Extract the [X, Y] coordinate from the center of the cell holding the provided text.  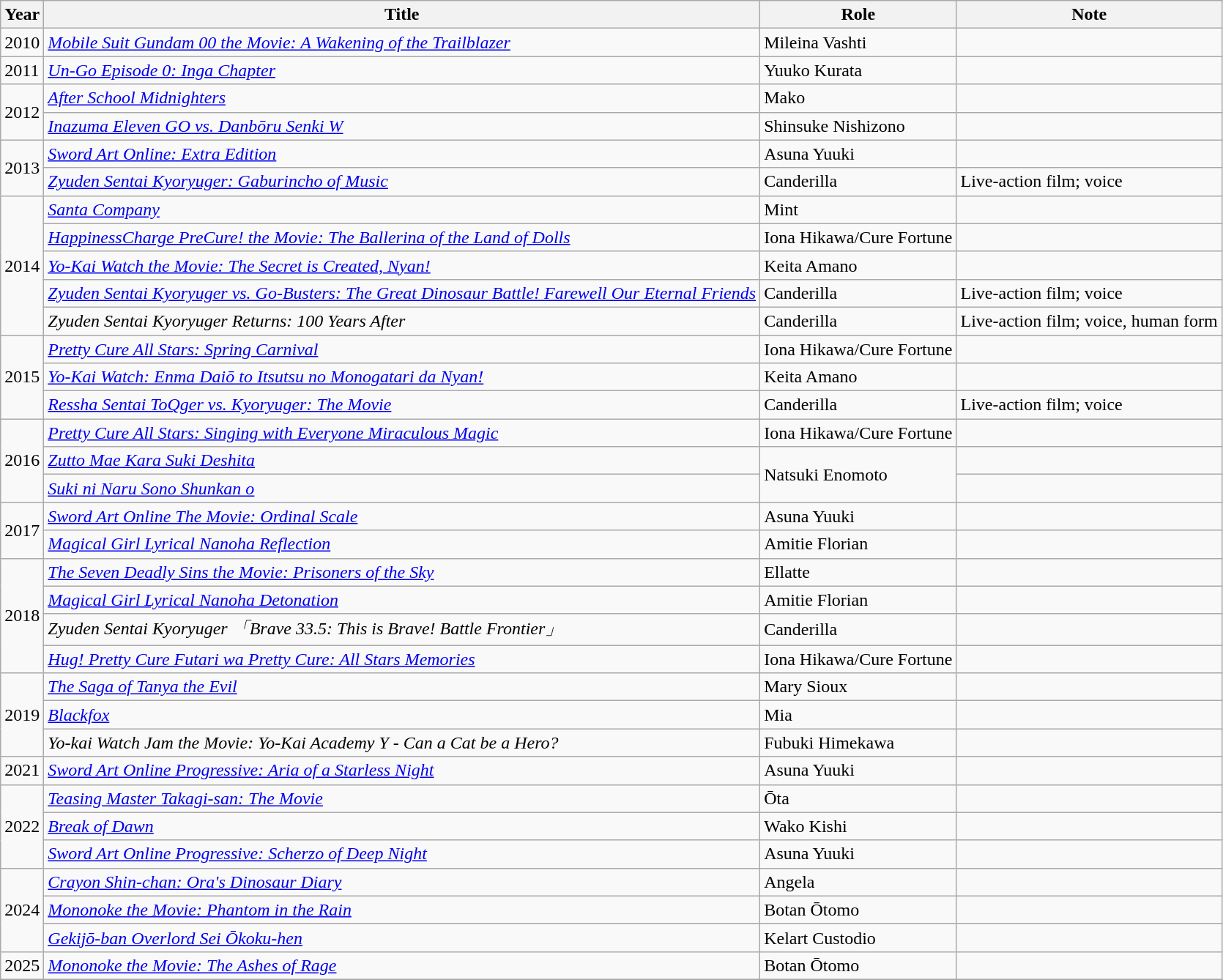
Mia [858, 715]
Kelart Custodio [858, 938]
Wako Kishi [858, 826]
2014 [22, 265]
Mileina Vashti [858, 42]
Sword Art Online: Extra Edition [402, 154]
Santa Company [402, 209]
The Saga of Tanya the Evil [402, 687]
2012 [22, 112]
Ōta [858, 798]
After School Midnighters [402, 98]
Sword Art Online Progressive: Aria of a Starless Night [402, 771]
HappinessCharge PreCure! the Movie: The Ballerina of the Land of Dolls [402, 237]
2013 [22, 168]
Zyuden Sentai Kyoryuger vs. Go-Busters: The Great Dinosaur Battle! Farewell Our Eternal Friends [402, 293]
The Seven Deadly Sins the Movie: Prisoners of the Sky [402, 572]
2022 [22, 826]
Magical Girl Lyrical Nanoha Detonation [402, 600]
Zyuden Sentai Kyoryuger Returns: 100 Years After [402, 321]
Angela [858, 882]
Teasing Master Takagi-san: The Movie [402, 798]
Sword Art Online Progressive: Scherzo of Deep Night [402, 854]
Blackfox [402, 715]
2021 [22, 771]
Fubuki Himekawa [858, 743]
2025 [22, 965]
Natsuki Enomoto [858, 475]
Year [22, 15]
Yuuko Kurata [858, 70]
Zyuden Sentai Kyoryuger: Gaburincho of Music [402, 182]
Yo-kai Watch Jam the Movie: Yo-Kai Academy Y - Can a Cat be a Hero? [402, 743]
2024 [22, 910]
Zyuden Sentai Kyoryuger 「Brave 33.5: This is Brave! Battle Frontier」 [402, 630]
Ressha Sentai ToQger vs. Kyoryuger: The Movie [402, 405]
Mononoke the Movie: Phantom in the Rain [402, 910]
Mononoke the Movie: The Ashes of Rage [402, 965]
Pretty Cure All Stars: Singing with Everyone Miraculous Magic [402, 433]
Title [402, 15]
Note [1089, 15]
Un-Go Episode 0: Inga Chapter [402, 70]
Shinsuke Nishizono [858, 126]
Mary Sioux [858, 687]
Mobile Suit Gundam 00 the Movie: A Wakening of the Trailblazer [402, 42]
Break of Dawn [402, 826]
Hug! Pretty Cure Futari wa Pretty Cure: All Stars Memories [402, 659]
Pretty Cure All Stars: Spring Carnival [402, 349]
2016 [22, 461]
Mako [858, 98]
Suki ni Naru Sono Shunkan o [402, 489]
Mint [858, 209]
Ellatte [858, 572]
2018 [22, 615]
Yo-Kai Watch: Enma Daiō to Itsutsu no Monogatari da Nyan! [402, 377]
Live-action film; voice, human form [1089, 321]
2010 [22, 42]
Zutto Mae Kara Suki Deshita [402, 461]
2017 [22, 530]
2015 [22, 377]
Crayon Shin-chan: Ora's Dinosaur Diary [402, 882]
Gekijō-ban Overlord Sei Ōkoku-hen [402, 938]
2011 [22, 70]
Sword Art Online The Movie: Ordinal Scale [402, 516]
Magical Girl Lyrical Nanoha Reflection [402, 544]
Yo-Kai Watch the Movie: The Secret is Created, Nyan! [402, 265]
Inazuma Eleven GO vs. Danbōru Senki W [402, 126]
2019 [22, 715]
Role [858, 15]
